From the cell containing the given text, extract its center point as [x, y] coordinate. 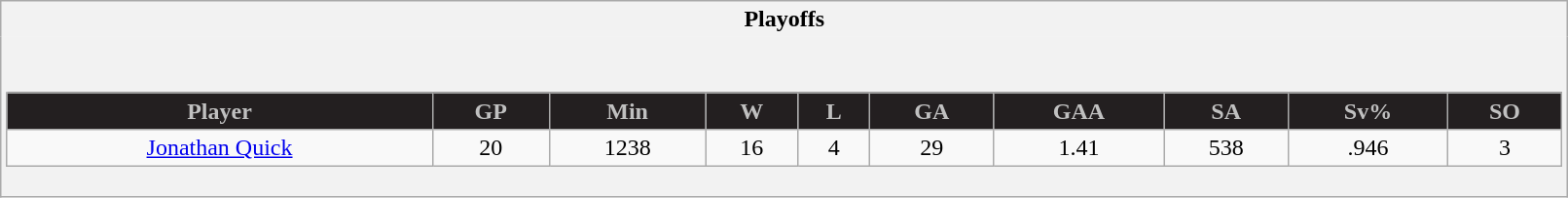
L [833, 111]
20 [491, 148]
W [751, 111]
29 [931, 148]
GP [491, 111]
3 [1505, 148]
.946 [1368, 148]
Player [220, 111]
GA [931, 111]
Playoffs [784, 20]
1238 [628, 148]
4 [833, 148]
538 [1226, 148]
16 [751, 148]
1.41 [1078, 148]
Sv% [1368, 111]
Player GP Min W L GA GAA SA Sv% SO Jonathan Quick 20 1238 16 4 29 1.41 538 .946 3 [784, 117]
GAA [1078, 111]
SA [1226, 111]
Min [628, 111]
SO [1505, 111]
Jonathan Quick [220, 148]
